Output the (x, y) coordinate of the center of the cell containing the given text.  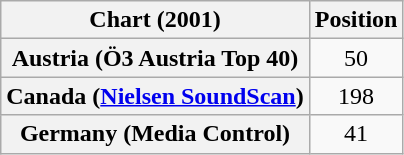
Position (356, 20)
Austria (Ö3 Austria Top 40) (155, 58)
Germany (Media Control) (155, 134)
Chart (2001) (155, 20)
Canada (Nielsen SoundScan) (155, 96)
50 (356, 58)
198 (356, 96)
41 (356, 134)
